Scan for the cell matching the given text and deliver its (X, Y) coordinate at center. 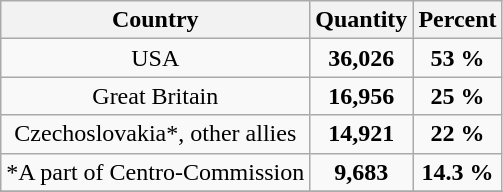
36,026 (362, 58)
25 % (458, 96)
9,683 (362, 172)
14,921 (362, 134)
Quantity (362, 20)
22 % (458, 134)
14.3 % (458, 172)
Percent (458, 20)
53 % (458, 58)
Country (156, 20)
Czechoslovakia*, other allies (156, 134)
*A part of Centro-Commission (156, 172)
Great Britain (156, 96)
16,956 (362, 96)
USA (156, 58)
